Determine the [x, y] coordinate at the center of the cell enclosing the given text.  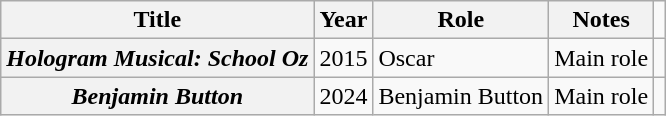
Year [344, 20]
Hologram Musical: School Oz [158, 58]
Title [158, 20]
Notes [602, 20]
Oscar [461, 58]
2015 [344, 58]
2024 [344, 96]
Role [461, 20]
